Output the [x, y] coordinate of the center of the cell containing the given text.  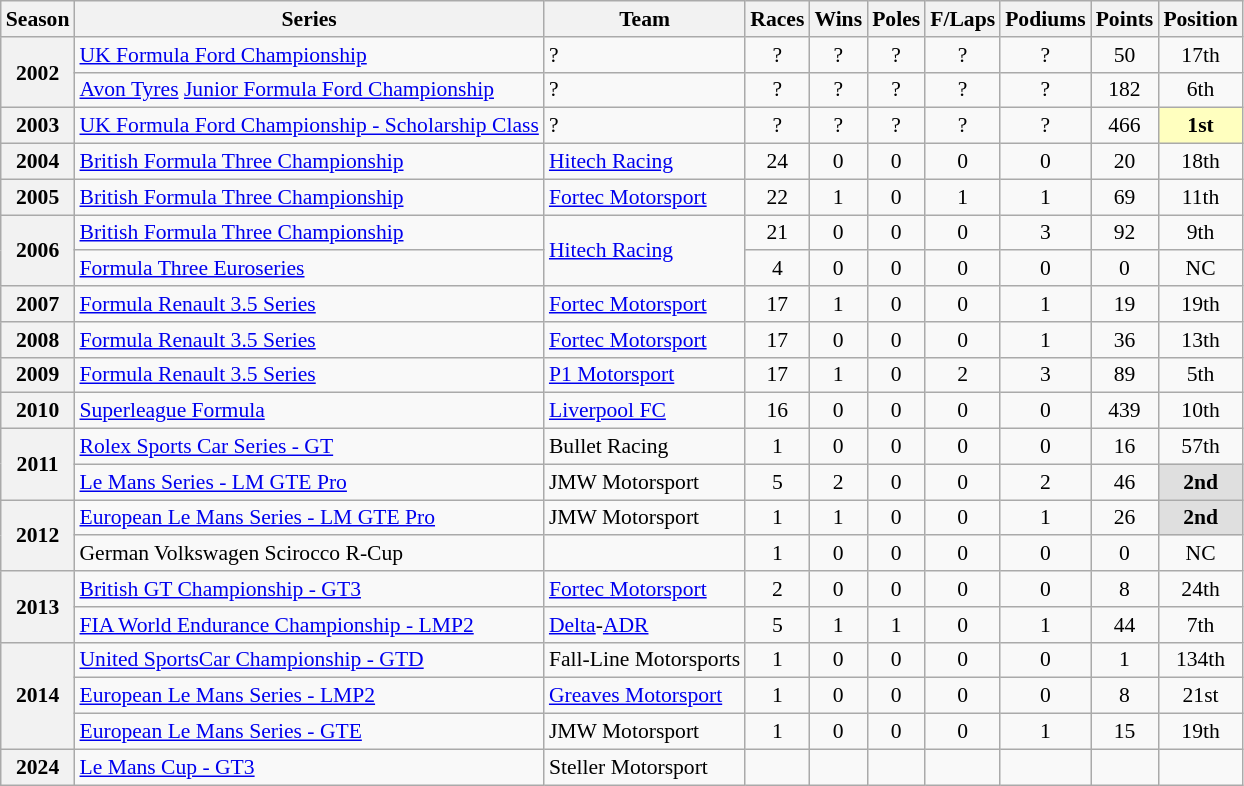
17th [1200, 55]
Steller Motorsport [644, 767]
FIA World Endurance Championship - LMP2 [308, 625]
21st [1200, 696]
Poles [896, 19]
2008 [38, 340]
2006 [38, 250]
Points [1125, 19]
2011 [38, 464]
European Le Mans Series - GTE [308, 732]
24th [1200, 589]
4 [777, 269]
466 [1125, 126]
2004 [38, 162]
Rolex Sports Car Series - GT [308, 447]
89 [1125, 375]
UK Formula Ford Championship [308, 55]
Greaves Motorsport [644, 696]
Podiums [1046, 19]
2003 [38, 126]
2009 [38, 375]
European Le Mans Series - LM GTE Pro [308, 518]
21 [777, 233]
19 [1125, 304]
Liverpool FC [644, 411]
European Le Mans Series - LMP2 [308, 696]
2024 [38, 767]
20 [1125, 162]
Team [644, 19]
Series [308, 19]
2012 [38, 536]
50 [1125, 55]
Avon Tyres Junior Formula Ford Championship [308, 90]
2007 [38, 304]
2002 [38, 72]
P1 Motorsport [644, 375]
Wins [838, 19]
15 [1125, 732]
Fall-Line Motorsports [644, 660]
F/Laps [962, 19]
22 [777, 197]
Formula Three Euroseries [308, 269]
9th [1200, 233]
United SportsCar Championship - GTD [308, 660]
2010 [38, 411]
439 [1125, 411]
92 [1125, 233]
182 [1125, 90]
Season [38, 19]
6th [1200, 90]
69 [1125, 197]
Bullet Racing [644, 447]
Races [777, 19]
UK Formula Ford Championship - Scholarship Class [308, 126]
British GT Championship - GT3 [308, 589]
7th [1200, 625]
24 [777, 162]
10th [1200, 411]
Delta-ADR [644, 625]
1st [1200, 126]
2005 [38, 197]
Le Mans Series - LM GTE Pro [308, 482]
German Volkswagen Scirocco R-Cup [308, 554]
13th [1200, 340]
2014 [38, 696]
26 [1125, 518]
46 [1125, 482]
5th [1200, 375]
2013 [38, 606]
57th [1200, 447]
18th [1200, 162]
Le Mans Cup - GT3 [308, 767]
44 [1125, 625]
11th [1200, 197]
36 [1125, 340]
Superleague Formula [308, 411]
Position [1200, 19]
134th [1200, 660]
